Find where the given text appears and provide that cell's center as [x, y] coordinate. 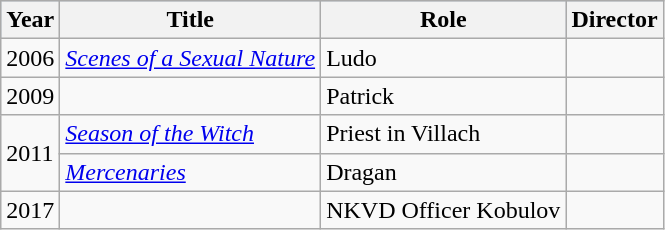
Title [190, 20]
Director [614, 20]
2009 [30, 96]
2006 [30, 58]
Scenes of a Sexual Nature [190, 58]
Mercenaries [190, 172]
Priest in Villach [444, 134]
Patrick [444, 96]
Season of the Witch [190, 134]
2017 [30, 210]
NKVD Officer Kobulov [444, 210]
Year [30, 20]
Dragan [444, 172]
Role [444, 20]
2011 [30, 153]
Ludo [444, 58]
